Pinpoint the cell where the given text exists, returning its [X, Y] midpoint coordinate. 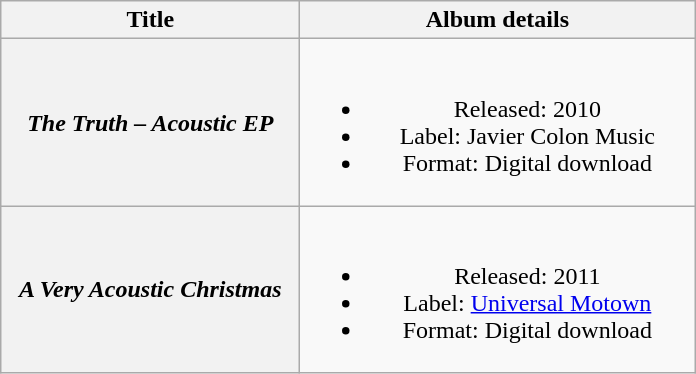
Released: 2010Label: Javier Colon MusicFormat: Digital download [498, 122]
Released: 2011Label: Universal MotownFormat: Digital download [498, 290]
A Very Acoustic Christmas [150, 290]
The Truth – Acoustic EP [150, 122]
Album details [498, 20]
Title [150, 20]
